From the cell containing the given text, extract its center point as [x, y] coordinate. 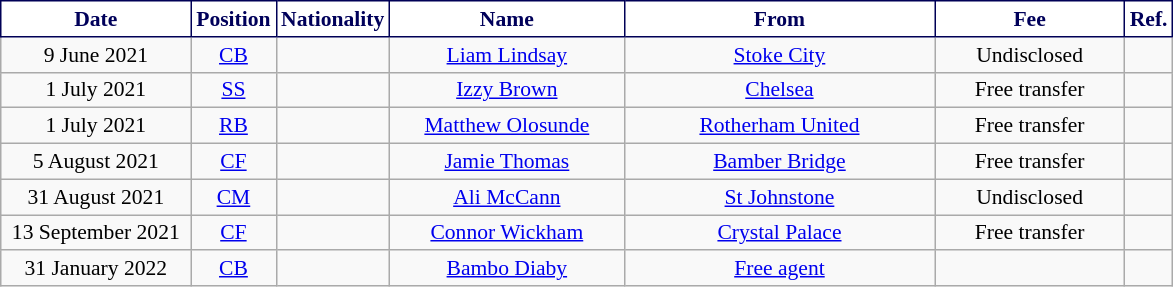
Position [234, 19]
Stoke City [779, 55]
Bambo Diaby [506, 269]
Free agent [779, 269]
Connor Wickham [506, 233]
Chelsea [779, 90]
Nationality [332, 19]
9 June 2021 [96, 55]
Matthew Olosunde [506, 126]
Rotherham United [779, 126]
31 January 2022 [96, 269]
From [779, 19]
Fee [1030, 19]
13 September 2021 [96, 233]
Crystal Palace [779, 233]
SS [234, 90]
31 August 2021 [96, 197]
CM [234, 197]
Jamie Thomas [506, 162]
Ali McCann [506, 197]
RB [234, 126]
St Johnstone [779, 197]
Bamber Bridge [779, 162]
5 August 2021 [96, 162]
Name [506, 19]
Date [96, 19]
Liam Lindsay [506, 55]
Ref. [1149, 19]
Izzy Brown [506, 90]
